Detect which cell encompasses the target text, then output its [X, Y] center coordinate. 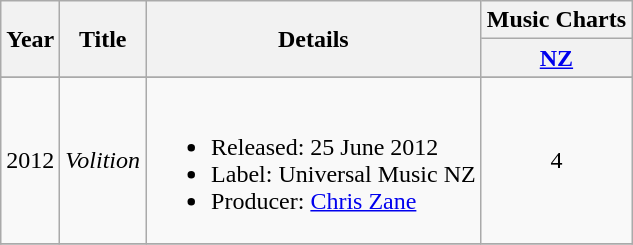
NZ [556, 58]
Music Charts [556, 20]
Title [103, 39]
Released: 25 June 2012Label: Universal Music NZProducer: Chris Zane [314, 160]
Details [314, 39]
4 [556, 160]
Volition [103, 160]
Year [30, 39]
2012 [30, 160]
